Determine the [x, y] coordinate at the center of the cell enclosing the given text.  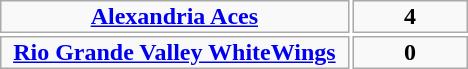
0 [410, 52]
Rio Grande Valley WhiteWings [174, 52]
Alexandria Aces [174, 16]
4 [410, 16]
